Find where the given text appears and provide that cell's center as [x, y] coordinate. 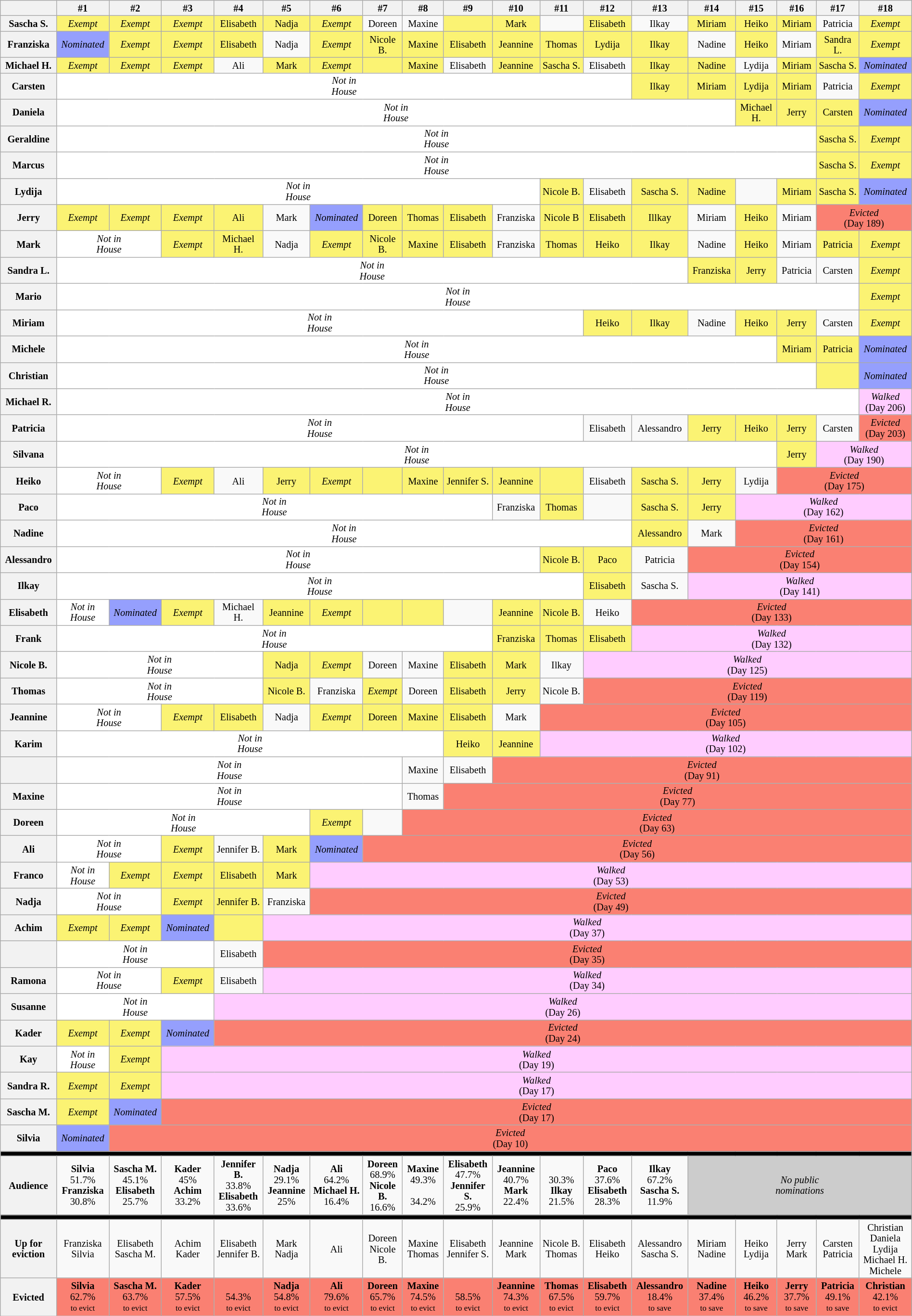
JerryMark [797, 1249]
MiriamNadine [712, 1249]
Silvana [29, 454]
Evicted(Day 91) [702, 770]
30.3%Ilkay21.5% [561, 1185]
Ilkay67.2%Sascha S.11.9% [660, 1185]
#7 [383, 8]
#14 [712, 8]
No publicnominations [799, 1185]
Walked(Day 26) [563, 1007]
Walked(Day 37) [587, 928]
Walked(Day 125) [747, 665]
Nadja54.8%to evict [287, 1297]
Franziska Silvia [83, 1249]
Evicted(Day 105) [725, 717]
Evicted(Day 49) [611, 902]
CarstenPatricia [838, 1249]
Nicole B. Thomas [561, 1249]
Evicted(Day 56) [637, 849]
Walked(Day 19) [537, 1060]
Kader [29, 1033]
Jeannine Mark [516, 1249]
Silvia62.7%to evict [83, 1297]
Jeannine40.7%Mark22.4% [516, 1185]
Walked(Day 34) [587, 981]
Sandra R. [29, 1086]
#15 [756, 8]
#10 [516, 8]
Achim [29, 928]
Walked(Day 102) [725, 744]
Christian42.1%to evict [885, 1297]
Evicted(Day 63) [657, 823]
Evicted(Day 10) [511, 1138]
Daniela [29, 113]
Elisabeth Jennifer S. [468, 1249]
ChristianDanielaLydijaMichael H.Michele [885, 1249]
#17 [838, 8]
Silvia51.7%Franziska30.8% [83, 1185]
AlessandroSascha S. [660, 1249]
Franco [29, 875]
Geraldine [29, 139]
Evicted(Day 17) [537, 1112]
#12 [607, 8]
Ali64.2%Michael H.16.4% [337, 1185]
#4 [239, 8]
Walked(Day 190) [864, 454]
#9 [468, 8]
Silvia [29, 1138]
Nicole B [561, 217]
Doreen Nicole B. [383, 1249]
#2 [136, 8]
Christian [29, 375]
#6 [337, 8]
Karim [29, 744]
Susanne [29, 1007]
#13 [660, 8]
Maxine Thomas [423, 1249]
Alessandro18.4%to save [660, 1297]
Walked(Day 206) [885, 401]
Heiko46.2%to save [756, 1297]
#1 [83, 8]
Sascha M.63.7%to evict [136, 1297]
Elisabeth59.7%to evict [607, 1297]
HeikoLydija [756, 1249]
Illkay [660, 217]
Evicted(Day 161) [823, 533]
Up foreviction [29, 1249]
#18 [885, 8]
Evicted(Day 203) [885, 428]
54.3%to evict [239, 1297]
Evicted(Day 175) [844, 480]
Patricia49.1%to save [838, 1297]
Jennifer B.33.8%Elisabeth33.6% [239, 1185]
Jeannine74.3%to evict [516, 1297]
Frank [29, 638]
ElisabethHeiko [607, 1249]
Kader57.5%to evict [188, 1297]
Evicted [29, 1297]
Achim Kader [188, 1249]
Maxine74.5%to evict [423, 1297]
Michele [29, 349]
#16 [797, 8]
Evicted(Day 154) [799, 559]
Ramona [29, 981]
#3 [188, 8]
Doreen68.9%Nicole B.16.6% [383, 1185]
Evicted(Day 77) [677, 796]
Thomas67.5%to evict [561, 1297]
Walked(Day 132) [772, 638]
Jennifer S. [468, 480]
Paco37.6%Elisabeth28.3% [607, 1185]
Mark Nadja [287, 1249]
Sascha M. [29, 1112]
Walked(Day 162) [823, 507]
Kay [29, 1060]
#5 [287, 8]
Jerry37.7%to save [797, 1297]
Evicted(Day 24) [563, 1033]
Kader45%Achim33.2% [188, 1185]
Evicted(Day 133) [772, 612]
Audience [29, 1185]
Nadine37.4%to save [712, 1297]
Doreen65.7%to evict [383, 1297]
Sascha M.45.1%Elisabeth25.7% [136, 1185]
#11 [561, 8]
Elisabeth Sascha M. [136, 1249]
#8 [423, 8]
Elisabeth47.7%Jennifer S.25.9% [468, 1185]
Nadja29.1%Jeannine25% [287, 1185]
Marcus [29, 165]
58.5%to evict [468, 1297]
Walked(Day 53) [611, 875]
Michael R. [29, 401]
Walked(Day 17) [537, 1086]
Maxine49.3%34.2% [423, 1185]
Evicted(Day 189) [864, 217]
Ali79.6%to evict [337, 1297]
Walked(Day 141) [799, 586]
Evicted(Day 35) [587, 954]
Elisabeth Jennifer B. [239, 1249]
Mario [29, 296]
Evicted(Day 119) [747, 691]
